Search for the cell housing the specified text and yield its (X, Y) center coordinate. 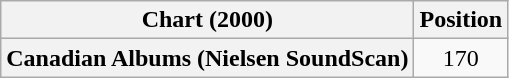
170 (461, 58)
Chart (2000) (208, 20)
Canadian Albums (Nielsen SoundScan) (208, 58)
Position (461, 20)
